Capture the cell that displays the provided text and extract its [x, y] central coordinate. 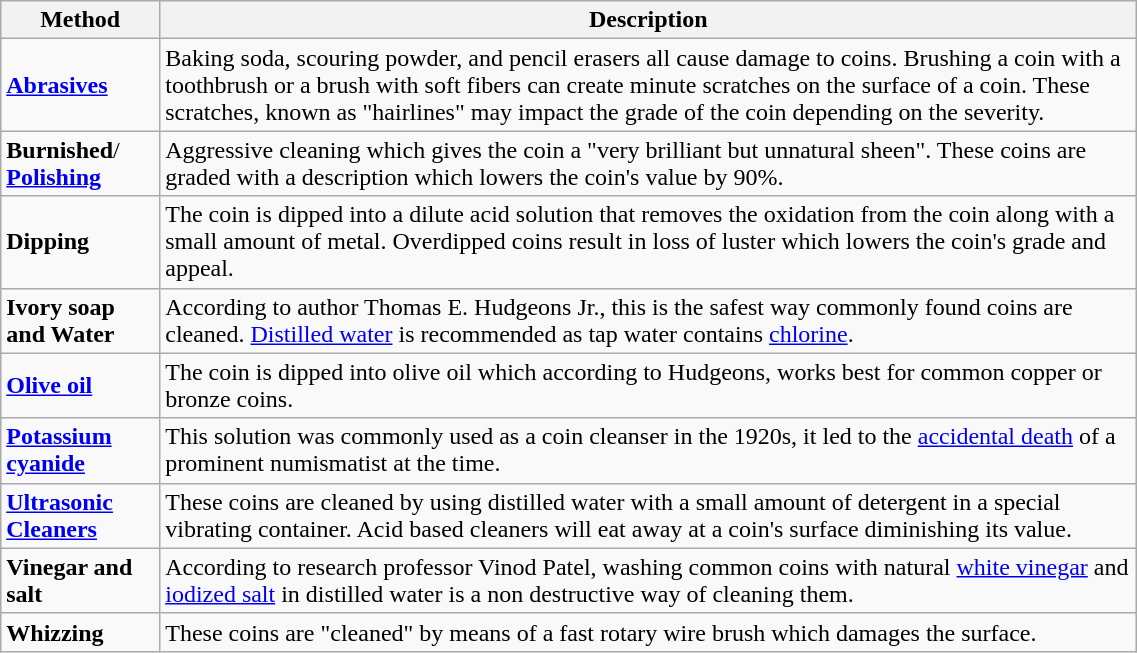
Potassium cyanide [80, 450]
Olive oil [80, 386]
Dipping [80, 242]
Description [648, 20]
These coins are "cleaned" by means of a fast rotary wire brush which damages the surface. [648, 632]
This solution was commonly used as a coin cleanser in the 1920s, it led to the accidental death of a prominent numismatist at the time. [648, 450]
Ivory soap and Water [80, 320]
Ultrasonic Cleaners [80, 516]
Vinegar and salt [80, 580]
Whizzing [80, 632]
Burnished/Polishing [80, 164]
Abrasives [80, 85]
The coin is dipped into olive oil which according to Hudgeons, works best for common copper or bronze coins. [648, 386]
Method [80, 20]
